Pinpoint the cell where the given text exists, returning its [x, y] midpoint coordinate. 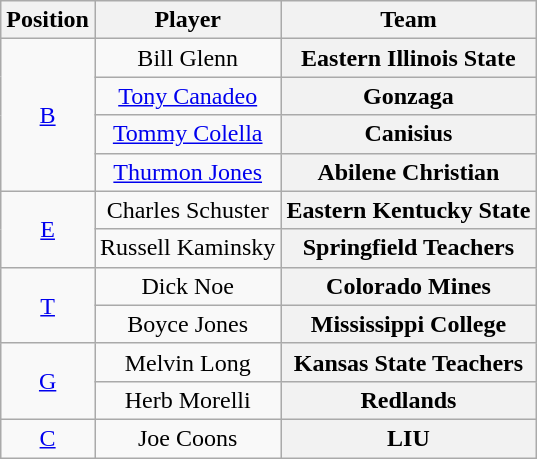
Tommy Colella [187, 134]
Redlands [408, 400]
LIU [408, 438]
Thurmon Jones [187, 172]
Charles Schuster [187, 210]
Canisius [408, 134]
Mississippi College [408, 324]
Springfield Teachers [408, 248]
Gonzaga [408, 96]
Kansas State Teachers [408, 362]
Position [48, 20]
Tony Canadeo [187, 96]
Player [187, 20]
Eastern Kentucky State [408, 210]
Colorado Mines [408, 286]
Joe Coons [187, 438]
G [48, 381]
B [48, 115]
Abilene Christian [408, 172]
Team [408, 20]
Melvin Long [187, 362]
E [48, 229]
Boyce Jones [187, 324]
Herb Morelli [187, 400]
Dick Noe [187, 286]
Russell Kaminsky [187, 248]
Eastern Illinois State [408, 58]
T [48, 305]
C [48, 438]
Bill Glenn [187, 58]
